Output the [X, Y] coordinate of the center of the cell containing the given text.  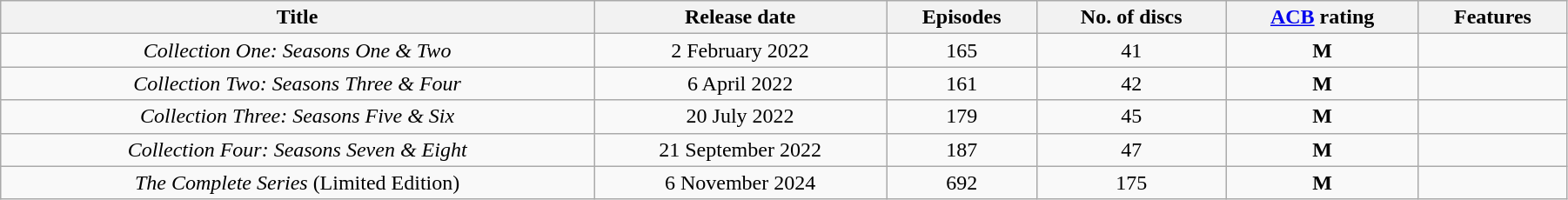
ACB rating [1323, 17]
20 July 2022 [740, 117]
6 April 2022 [740, 83]
45 [1131, 117]
Collection Two: Seasons Three & Four [298, 83]
6 November 2024 [740, 183]
Collection One: Seasons One & Two [298, 50]
The Complete Series (Limited Edition) [298, 183]
179 [962, 117]
Features [1492, 17]
21 September 2022 [740, 150]
165 [962, 50]
47 [1131, 150]
Title [298, 17]
Episodes [962, 17]
41 [1131, 50]
175 [1131, 183]
187 [962, 150]
692 [962, 183]
161 [962, 83]
Collection Three: Seasons Five & Six [298, 117]
Collection Four: Seasons Seven & Eight [298, 150]
2 February 2022 [740, 50]
Release date [740, 17]
No. of discs [1131, 17]
42 [1131, 83]
